Detect which cell encompasses the target text, then output its [x, y] center coordinate. 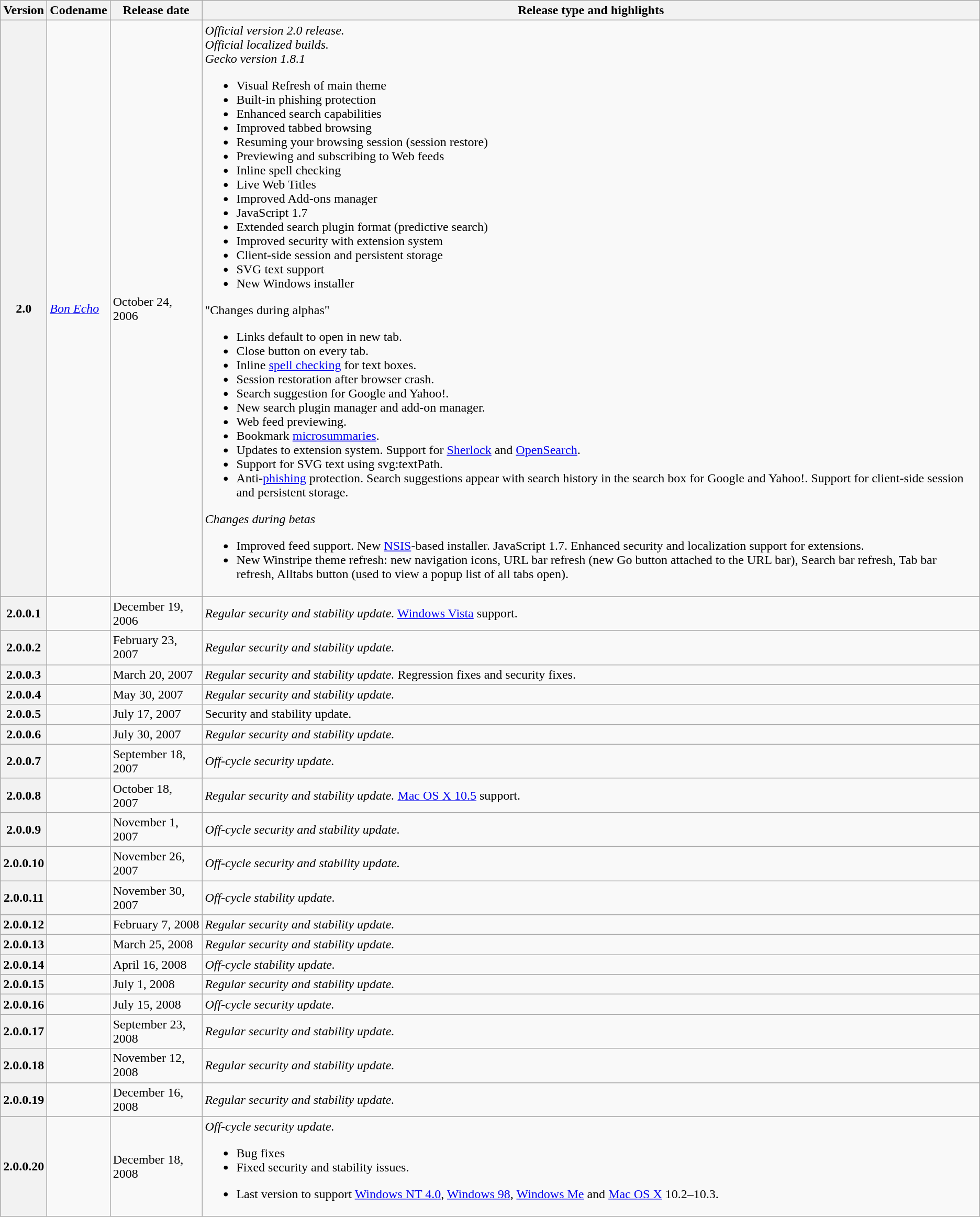
2.0.0.9 [24, 829]
2.0.0.17 [24, 1032]
October 18, 2007 [156, 795]
Bon Echo [79, 308]
2.0.0.4 [24, 694]
2.0.0.18 [24, 1065]
July 30, 2007 [156, 734]
July 15, 2008 [156, 1004]
2.0.0.2 [24, 647]
March 25, 2008 [156, 945]
2.0.0.12 [24, 925]
March 20, 2007 [156, 674]
2.0.0.3 [24, 674]
April 16, 2008 [156, 965]
December 19, 2006 [156, 614]
2.0.0.14 [24, 965]
July 17, 2007 [156, 714]
2.0.0.6 [24, 734]
2.0.0.15 [24, 984]
October 24, 2006 [156, 308]
February 7, 2008 [156, 925]
December 16, 2008 [156, 1100]
November 12, 2008 [156, 1065]
2.0.0.5 [24, 714]
Version [24, 10]
Security and stability update. [591, 714]
2.0.0.10 [24, 863]
Regular security and stability update. Regression fixes and security fixes. [591, 674]
September 23, 2008 [156, 1032]
July 1, 2008 [156, 984]
2.0.0.7 [24, 761]
December 18, 2008 [156, 1167]
2.0.0.11 [24, 898]
2.0.0.8 [24, 795]
2.0.0.20 [24, 1167]
November 1, 2007 [156, 829]
2.0.0.1 [24, 614]
2.0 [24, 308]
November 30, 2007 [156, 898]
Regular security and stability update. Windows Vista support. [591, 614]
2.0.0.13 [24, 945]
Release type and highlights [591, 10]
May 30, 2007 [156, 694]
2.0.0.19 [24, 1100]
Regular security and stability update. Mac OS X 10.5 support. [591, 795]
September 18, 2007 [156, 761]
2.0.0.16 [24, 1004]
Codename [79, 10]
November 26, 2007 [156, 863]
Release date [156, 10]
February 23, 2007 [156, 647]
